Detect which cell encompasses the target text, then output its (x, y) center coordinate. 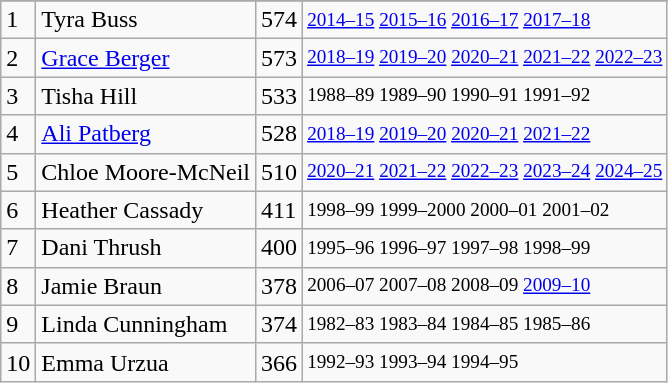
1 (18, 20)
8 (18, 286)
9 (18, 324)
366 (278, 362)
Dani Thrush (146, 248)
574 (278, 20)
2018–19 2019–20 2020–21 2021–22 (485, 134)
Grace Berger (146, 58)
Jamie Braun (146, 286)
7 (18, 248)
2 (18, 58)
400 (278, 248)
528 (278, 134)
Heather Cassady (146, 210)
411 (278, 210)
1992–93 1993–94 1994–95 (485, 362)
1995–96 1996–97 1997–98 1998–99 (485, 248)
1988–89 1989–90 1990–91 1991–92 (485, 96)
6 (18, 210)
510 (278, 172)
374 (278, 324)
2014–15 2015–16 2016–17 2017–18 (485, 20)
4 (18, 134)
Chloe Moore-McNeil (146, 172)
2020–21 2021–22 2022–23 2023–24 2024–25 (485, 172)
5 (18, 172)
2006–07 2007–08 2008–09 2009–10 (485, 286)
10 (18, 362)
1982–83 1983–84 1984–85 1985–86 (485, 324)
1998–99 1999–2000 2000–01 2001–02 (485, 210)
533 (278, 96)
Tisha Hill (146, 96)
Tyra Buss (146, 20)
573 (278, 58)
2018–19 2019–20 2020–21 2021–22 2022–23 (485, 58)
3 (18, 96)
Emma Urzua (146, 362)
Linda Cunningham (146, 324)
378 (278, 286)
Ali Patberg (146, 134)
